Pinpoint the cell where the given text exists, returning its [x, y] midpoint coordinate. 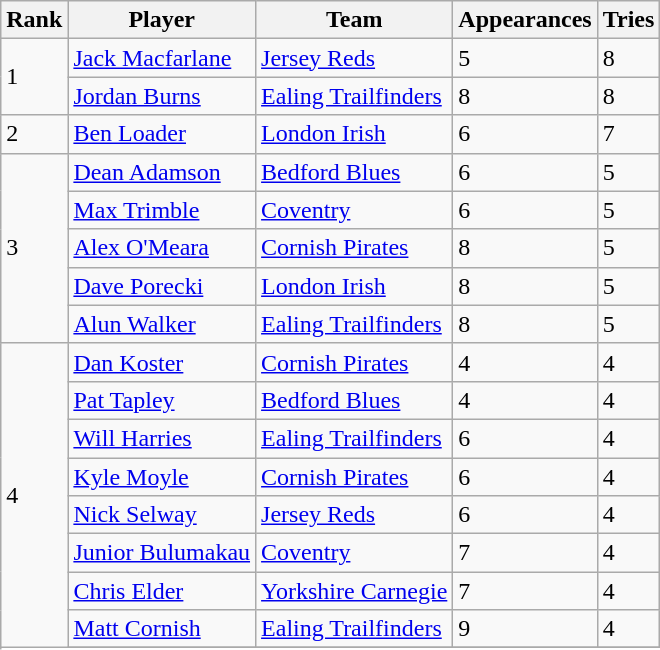
Nick Selway [162, 515]
3 [34, 248]
Dave Porecki [162, 286]
Will Harries [162, 438]
Chris Elder [162, 591]
Team [354, 20]
Dean Adamson [162, 172]
9 [525, 629]
1 [34, 77]
Matt Cornish [162, 629]
Dan Koster [162, 362]
Jordan Burns [162, 96]
Player [162, 20]
Kyle Moyle [162, 477]
Rank [34, 20]
Ben Loader [162, 134]
Alun Walker [162, 324]
Max Trimble [162, 210]
Tries [628, 20]
Appearances [525, 20]
Alex O'Meara [162, 248]
2 [34, 134]
Yorkshire Carnegie [354, 591]
Jack Macfarlane [162, 58]
Pat Tapley [162, 400]
Junior Bulumakau [162, 553]
